Search for the cell housing the specified text and yield its [x, y] center coordinate. 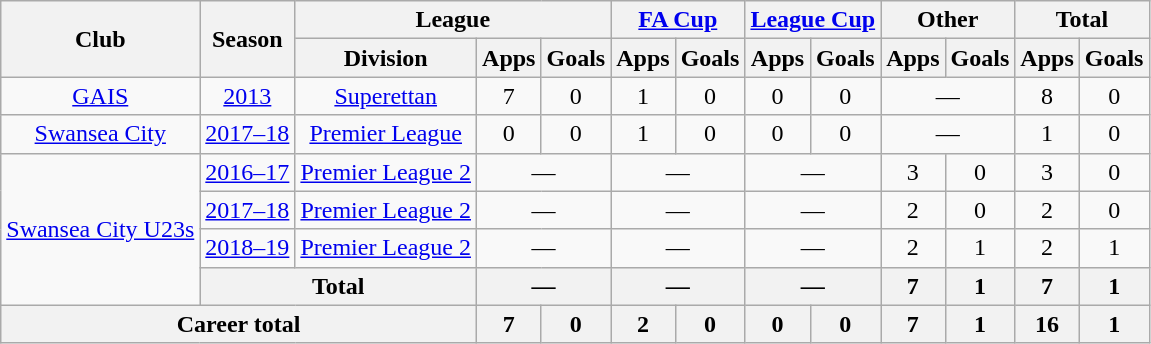
Superettan [386, 96]
8 [1047, 96]
League Cup [813, 20]
League [453, 20]
Season [248, 39]
Other [948, 20]
2013 [248, 96]
Swansea City U23s [100, 229]
Premier League [386, 134]
Swansea City [100, 134]
2016–17 [248, 172]
Club [100, 39]
Career total [239, 324]
Division [386, 58]
16 [1047, 324]
2018–19 [248, 248]
FA Cup [678, 20]
GAIS [100, 96]
